Extract the [x, y] coordinate from the center of the cell holding the provided text.  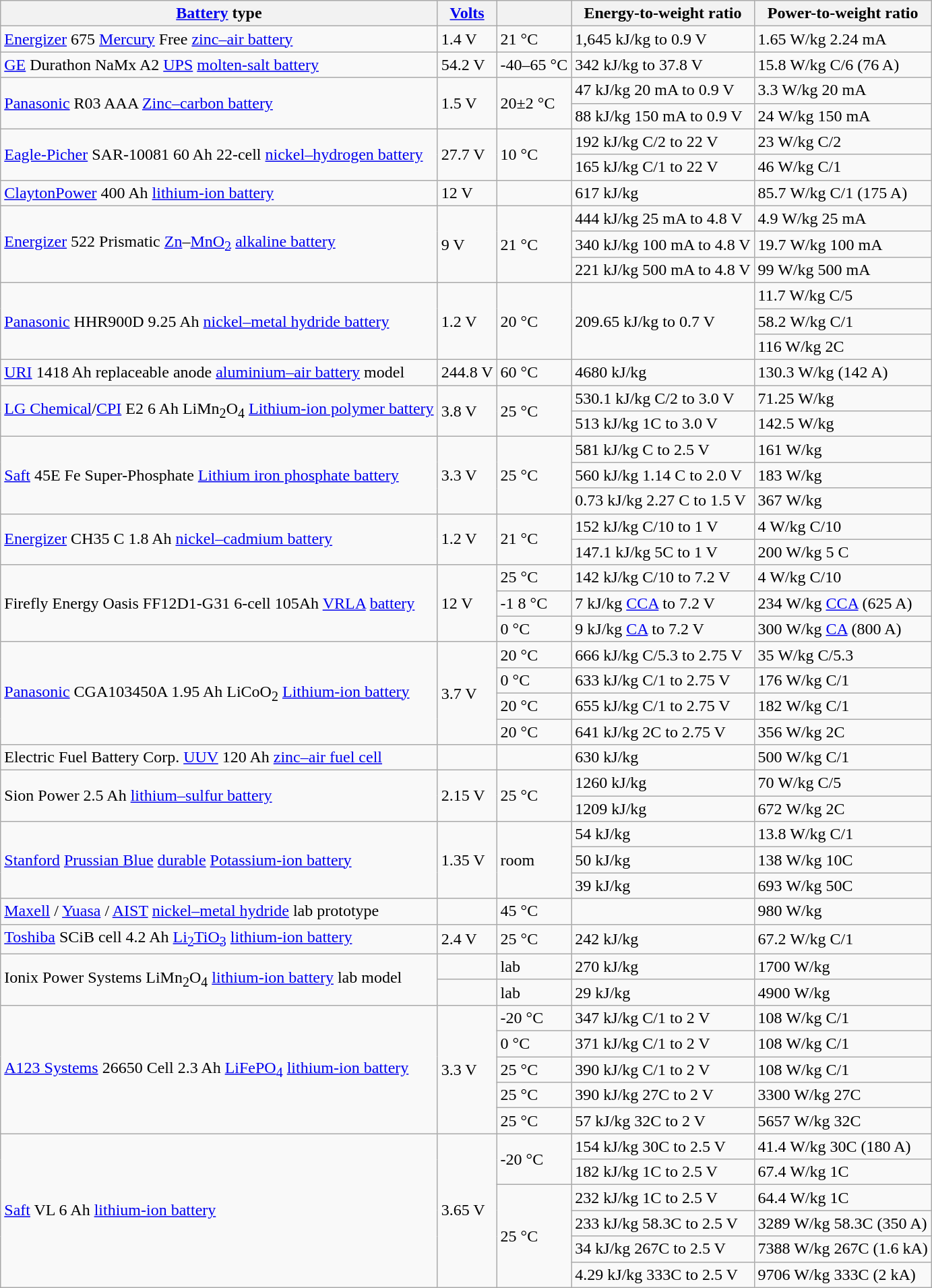
176 W/kg C/1 [842, 680]
116 W/kg 2C [842, 347]
ClaytonPower 400 Ah lithium-ion battery [219, 193]
666 kJ/kg C/5.3 to 2.75 V [663, 654]
630 kJ/kg [663, 758]
367 W/kg [842, 501]
161 W/kg [842, 450]
444 kJ/kg 25 mA to 4.8 V [663, 218]
980 W/kg [842, 911]
54.2 V [467, 65]
2.15 V [467, 796]
54 kJ/kg [663, 834]
242 kJ/kg [663, 939]
-40–65 °C [534, 65]
10 °C [534, 154]
Panasonic R03 AAA Zinc–carbon battery [219, 103]
58.2 W/kg C/1 [842, 321]
67.4 W/kg 1C [842, 1172]
342 kJ/kg to 37.8 V [663, 65]
Power-to-weight ratio [842, 13]
581 kJ/kg C to 2.5 V [663, 450]
147.1 kJ/kg 5C to 1 V [663, 552]
500 W/kg C/1 [842, 758]
4680 kJ/kg [663, 373]
390 kJ/kg C/1 to 2 V [663, 1070]
9 kJ/kg CA to 7.2 V [663, 629]
57 kJ/kg 32C to 2 V [663, 1121]
URI 1418 Ah replaceable anode aluminium–air battery model [219, 373]
154 kJ/kg 30C to 2.5 V [663, 1146]
244.8 V [467, 373]
232 kJ/kg 1C to 2.5 V [663, 1198]
85.7 W/kg C/1 (175 A) [842, 193]
633 kJ/kg C/1 to 2.75 V [663, 680]
371 kJ/kg C/1 to 2 V [663, 1044]
71.25 W/kg [842, 398]
Electric Fuel Battery Corp. UUV 120 Ah zinc–air fuel cell [219, 758]
142.5 W/kg [842, 424]
Stanford Prussian Blue durable Potassium-ion battery [219, 860]
3.65 V [467, 1210]
-1 8 °C [534, 603]
9706 W/kg 333C (2 kA) [842, 1275]
183 W/kg [842, 475]
Ionix Power Systems LiMn2O4 lithium-ion battery lab model [219, 979]
1209 kJ/kg [663, 809]
60 °C [534, 373]
Panasonic CGA103450A 1.95 Ah LiCoO2 Lithium-ion battery [219, 693]
1260 kJ/kg [663, 783]
560 kJ/kg 1.14 C to 2.0 V [663, 475]
3.7 V [467, 693]
Toshiba SCiB cell 4.2 Ah Li2TiO3 lithium-ion battery [219, 939]
672 W/kg 2C [842, 809]
Saft 45E Fe Super-Phosphate Lithium iron phosphate battery [219, 475]
Eagle-Picher SAR-10081 60 Ah 22-cell nickel–hydrogen battery [219, 154]
GE Durathon NaMx A2 UPS molten-salt battery [219, 65]
182 kJ/kg 1C to 2.5 V [663, 1172]
513 kJ/kg 1C to 3.0 V [663, 424]
5657 W/kg 32C [842, 1121]
1.4 V [467, 39]
347 kJ/kg C/1 to 2 V [663, 1018]
1.65 W/kg 2.24 mA [842, 39]
Maxell / Yuasa / AIST nickel–metal hydride lab prototype [219, 911]
15.8 W/kg C/6 (76 A) [842, 65]
152 kJ/kg C/10 to 1 V [663, 526]
1,645 kJ/kg to 0.9 V [663, 39]
Battery type [219, 13]
A123 Systems 26650 Cell 2.3 Ah LiFePO4 lithium-ion battery [219, 1069]
99 W/kg 500 mA [842, 270]
182 W/kg C/1 [842, 706]
4.9 W/kg 25 mA [842, 218]
23 W/kg C/2 [842, 142]
Saft VL 6 Ah lithium-ion battery [219, 1210]
356 W/kg 2C [842, 731]
530.1 kJ/kg C/2 to 3.0 V [663, 398]
655 kJ/kg C/1 to 2.75 V [663, 706]
233 kJ/kg 58.3C to 2.5 V [663, 1223]
46 W/kg C/1 [842, 167]
7 kJ/kg CCA to 7.2 V [663, 603]
300 W/kg CA (800 A) [842, 629]
67.2 W/kg C/1 [842, 939]
35 W/kg C/5.3 [842, 654]
24 W/kg 150 mA [842, 116]
2.4 V [467, 939]
11.7 W/kg C/5 [842, 295]
270 kJ/kg [663, 967]
0.73 kJ/kg 2.27 C to 1.5 V [663, 501]
617 kJ/kg [663, 193]
Energizer 522 Prismatic Zn–MnO2 alkaline battery [219, 244]
340 kJ/kg 100 mA to 4.8 V [663, 244]
Energy-to-weight ratio [663, 13]
Panasonic HHR900D 9.25 Ah nickel–metal hydride battery [219, 321]
70 W/kg C/5 [842, 783]
200 W/kg 5 C [842, 552]
4900 W/kg [842, 992]
390 kJ/kg 27C to 2 V [663, 1095]
room [534, 860]
39 kJ/kg [663, 886]
34 kJ/kg 267C to 2.5 V [663, 1249]
7388 W/kg 267C (1.6 kA) [842, 1249]
41.4 W/kg 30C (180 A) [842, 1146]
4.29 kJ/kg 333C to 2.5 V [663, 1275]
1.35 V [467, 860]
234 W/kg CCA (625 A) [842, 603]
13.8 W/kg C/1 [842, 834]
142 kJ/kg C/10 to 7.2 V [663, 578]
Sion Power 2.5 Ah lithium–sulfur battery [219, 796]
138 W/kg 10C [842, 860]
165 kJ/kg C/1 to 22 V [663, 167]
45 °C [534, 911]
1.5 V [467, 103]
50 kJ/kg [663, 860]
47 kJ/kg 20 mA to 0.9 V [663, 90]
29 kJ/kg [663, 992]
19.7 W/kg 100 mA [842, 244]
209.65 kJ/kg to 0.7 V [663, 321]
641 kJ/kg 2C to 2.75 V [663, 731]
9 V [467, 244]
3300 W/kg 27C [842, 1095]
3.3 W/kg 20 mA [842, 90]
88 kJ/kg 150 mA to 0.9 V [663, 116]
Energizer 675 Mercury Free zinc–air battery [219, 39]
Volts [467, 13]
64.4 W/kg 1C [842, 1198]
221 kJ/kg 500 mA to 4.8 V [663, 270]
27.7 V [467, 154]
693 W/kg 50C [842, 886]
3.8 V [467, 411]
192 kJ/kg C/2 to 22 V [663, 142]
Firefly Energy Oasis FF12D1-G31 6-cell 105Ah VRLA battery [219, 603]
3289 W/kg 58.3C (350 A) [842, 1223]
1700 W/kg [842, 967]
130.3 W/kg (142 A) [842, 373]
Energizer CH35 C 1.8 Ah nickel–cadmium battery [219, 539]
20±2 °C [534, 103]
LG Chemical/CPI E2 6 Ah LiMn2O4 Lithium-ion polymer battery [219, 411]
